Determine the [x, y] coordinate at the center of the cell enclosing the given text.  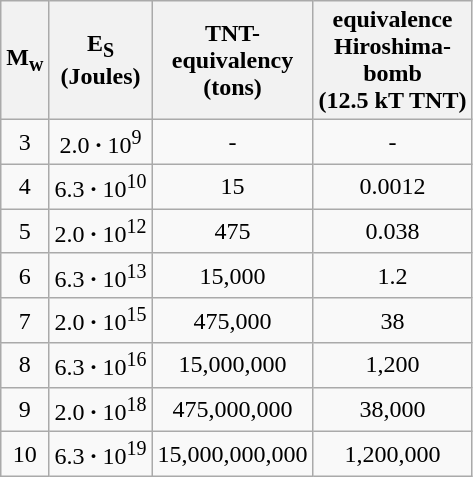
1,200,000 [392, 454]
equivalence Hiroshima-bomb(12.5 kT TNT) [392, 60]
1,200 [392, 366]
2.0 · 109 [100, 142]
6.3 · 1010 [100, 186]
2.0 · 1015 [100, 320]
15,000 [232, 276]
38 [392, 320]
7 [25, 320]
15,000,000,000 [232, 454]
15 [232, 186]
3 [25, 142]
6.3 · 1019 [100, 454]
0.038 [392, 232]
8 [25, 366]
ES(Joules) [100, 60]
475,000,000 [232, 410]
5 [25, 232]
475 [232, 232]
38,000 [392, 410]
0.0012 [392, 186]
2.0 · 1012 [100, 232]
6.3 · 1013 [100, 276]
1.2 [392, 276]
10 [25, 454]
TNT-equivalency(tons) [232, 60]
6.3 · 1016 [100, 366]
9 [25, 410]
4 [25, 186]
475,000 [232, 320]
15,000,000 [232, 366]
2.0 · 1018 [100, 410]
Mw [25, 60]
6 [25, 276]
